Return [x, y] of the center of cell containing provided text 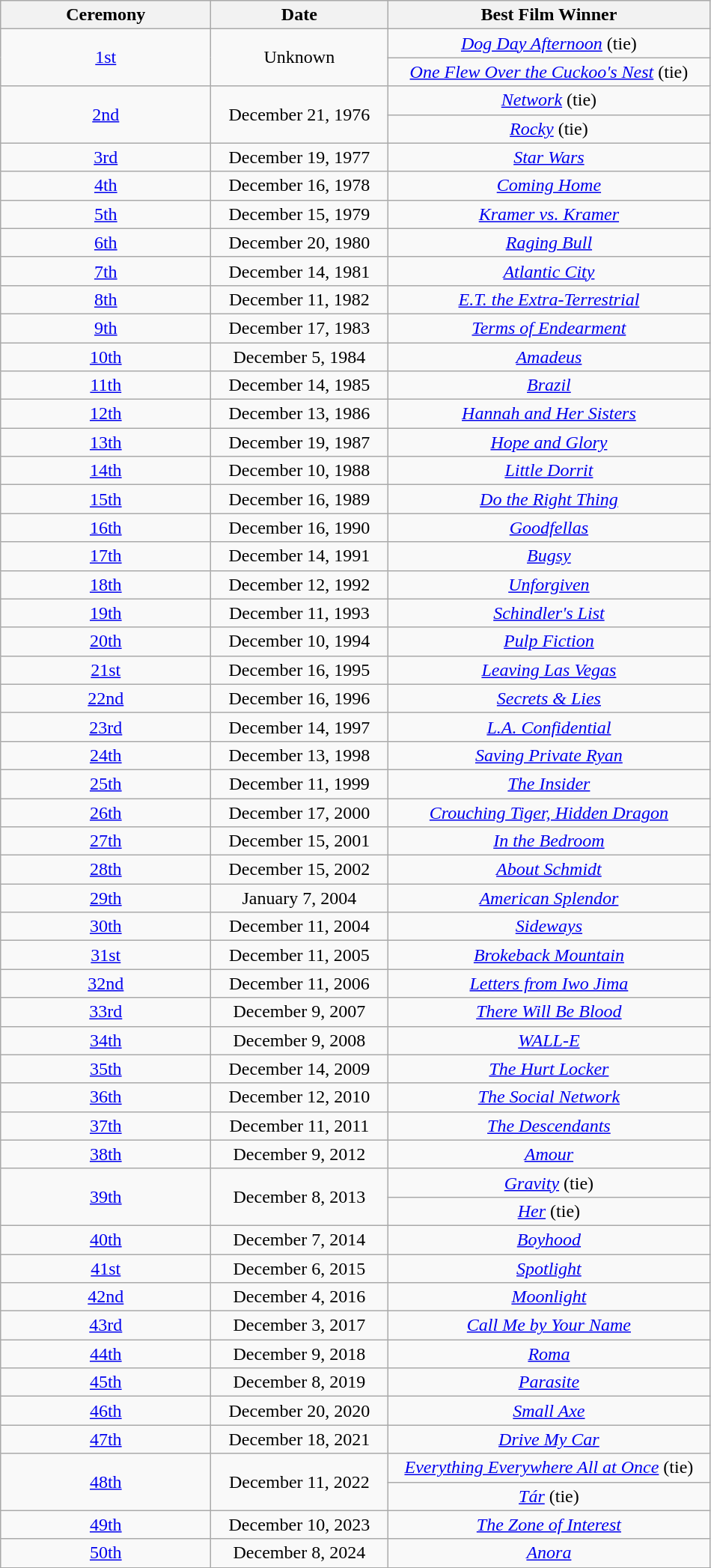
December 14, 1981 [299, 271]
45th [106, 1382]
Parasite [549, 1382]
31st [106, 955]
Star Wars [549, 157]
47th [106, 1439]
Do the Right Thing [549, 499]
Raging Bull [549, 242]
1st [106, 58]
17th [106, 556]
December 17, 2000 [299, 812]
December 4, 2016 [299, 1297]
Everything Everywhere All at Once (tie) [549, 1468]
Secrets & Lies [549, 698]
36th [106, 1097]
December 16, 1978 [299, 186]
Brokeback Mountain [549, 955]
December 19, 1987 [299, 442]
30th [106, 927]
40th [106, 1239]
7th [106, 271]
December 12, 1992 [299, 585]
Kramer vs. Kramer [549, 214]
33rd [106, 1012]
December 16, 1995 [299, 670]
December 6, 2015 [299, 1269]
Crouching Tiger, Hidden Dragon [549, 812]
14th [106, 471]
There Will Be Blood [549, 1012]
18th [106, 585]
December 13, 1998 [299, 755]
December 20, 1980 [299, 242]
December 11, 2022 [299, 1482]
42nd [106, 1297]
December 9, 2012 [299, 1154]
Anora [549, 1553]
The Insider [549, 784]
December 11, 1993 [299, 613]
Pulp Fiction [549, 641]
December 12, 2010 [299, 1097]
4th [106, 186]
December 8, 2024 [299, 1553]
December 14, 1985 [299, 385]
December 11, 1982 [299, 299]
December 15, 2001 [299, 841]
Little Dorrit [549, 471]
32nd [106, 983]
48th [106, 1482]
41st [106, 1269]
December 11, 1999 [299, 784]
Leaving Las Vegas [549, 670]
L.A. Confidential [549, 727]
December 11, 2005 [299, 955]
Bugsy [549, 556]
23rd [106, 727]
Amour [549, 1154]
20th [106, 641]
Hope and Glory [549, 442]
Gravity (tie) [549, 1183]
Network (tie) [549, 100]
13th [106, 442]
Unforgiven [549, 585]
15th [106, 499]
Amadeus [549, 357]
December 9, 2018 [299, 1354]
The Zone of Interest [549, 1525]
49th [106, 1525]
December 11, 2011 [299, 1126]
Date [299, 15]
26th [106, 812]
One Flew Over the Cuckoo's Nest (tie) [549, 72]
December 13, 1986 [299, 414]
December 16, 1989 [299, 499]
28th [106, 870]
December 18, 2021 [299, 1439]
50th [106, 1553]
December 11, 2004 [299, 927]
Best Film Winner [549, 15]
December 14, 1997 [299, 727]
3rd [106, 157]
December 7, 2014 [299, 1239]
Coming Home [549, 186]
January 7, 2004 [299, 898]
Drive My Car [549, 1439]
Hannah and Her Sisters [549, 414]
December 16, 1996 [299, 698]
December 15, 1979 [299, 214]
December 3, 2017 [299, 1326]
12th [106, 414]
About Schmidt [549, 870]
44th [106, 1354]
39th [106, 1197]
December 10, 1988 [299, 471]
In the Bedroom [549, 841]
Brazil [549, 385]
December 9, 2008 [299, 1040]
Goodfellas [549, 528]
The Descendants [549, 1126]
5th [106, 214]
December 9, 2007 [299, 1012]
Roma [549, 1354]
December 15, 2002 [299, 870]
Rocky (tie) [549, 129]
38th [106, 1154]
21st [106, 670]
10th [106, 357]
Unknown [299, 58]
December 21, 1976 [299, 115]
Her (tie) [549, 1211]
Call Me by Your Name [549, 1326]
46th [106, 1411]
Ceremony [106, 15]
34th [106, 1040]
December 10, 1994 [299, 641]
37th [106, 1126]
December 8, 2019 [299, 1382]
16th [106, 528]
December 14, 2009 [299, 1069]
Dog Day Afternoon (tie) [549, 43]
27th [106, 841]
Schindler's List [549, 613]
Letters from Iwo Jima [549, 983]
December 19, 1977 [299, 157]
WALL-E [549, 1040]
Small Axe [549, 1411]
December 14, 1991 [299, 556]
E.T. the Extra-Terrestrial [549, 299]
22nd [106, 698]
35th [106, 1069]
6th [106, 242]
American Splendor [549, 898]
11th [106, 385]
December 20, 2020 [299, 1411]
Atlantic City [549, 271]
Tár (tie) [549, 1496]
The Social Network [549, 1097]
9th [106, 328]
December 5, 1984 [299, 357]
December 16, 1990 [299, 528]
Boyhood [549, 1239]
December 8, 2013 [299, 1197]
24th [106, 755]
Moonlight [549, 1297]
Sideways [549, 927]
43rd [106, 1326]
Spotlight [549, 1269]
8th [106, 299]
The Hurt Locker [549, 1069]
25th [106, 784]
29th [106, 898]
December 17, 1983 [299, 328]
December 10, 2023 [299, 1525]
Saving Private Ryan [549, 755]
December 11, 2006 [299, 983]
Terms of Endearment [549, 328]
19th [106, 613]
2nd [106, 115]
